Locate the cell with the specified text and output its (X, Y) center coordinate. 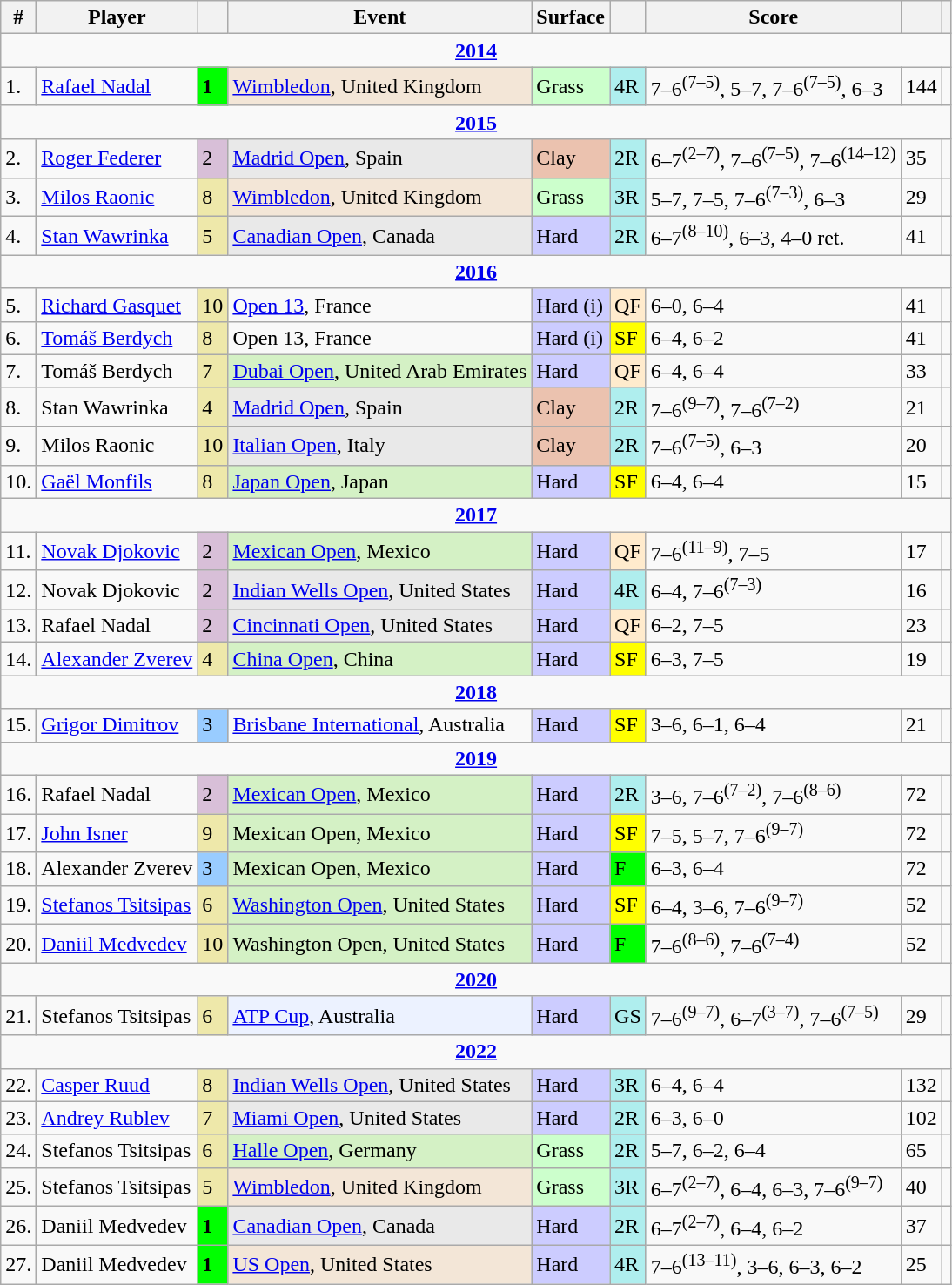
11. (19, 552)
Grigor Dimitrov (117, 725)
33 (921, 371)
GS (628, 1015)
35 (921, 158)
US Open, United States (379, 1264)
Brisbane International, Australia (379, 725)
7. (19, 371)
Cincinnati Open, United States (379, 626)
24. (19, 1151)
5–7, 6–2, 6–4 (773, 1151)
8. (19, 407)
7–6(11–9), 7–5 (773, 552)
1. (19, 87)
17. (19, 834)
2020 (477, 979)
15. (19, 725)
7–6(13–11), 3–6, 6–3, 6–2 (773, 1264)
6–4, 6–2 (773, 338)
12. (19, 590)
Richard Gasquet (117, 305)
15 (921, 482)
6–3, 6–4 (773, 869)
2018 (477, 692)
Casper Ruud (117, 1085)
16 (921, 590)
Halle Open, Germany (379, 1151)
19 (921, 659)
25 (921, 1264)
26. (19, 1226)
23 (921, 626)
2015 (477, 122)
6–7(8–10), 6–3, 4–0 ret. (773, 237)
3–6, 6–1, 6–4 (773, 725)
6–7(2–7), 7–6(7–5), 7–6(14–12) (773, 158)
Score (773, 17)
6–3, 6–0 (773, 1118)
2017 (477, 515)
2016 (477, 272)
5–7, 7–5, 7–6(7–3), 6–3 (773, 197)
4. (19, 237)
Player (117, 17)
Surface (571, 17)
# (19, 17)
6. (19, 338)
Gaël Monfils (117, 482)
China Open, China (379, 659)
ATP Cup, Australia (379, 1015)
Dubai Open, United Arab Emirates (379, 371)
20. (19, 944)
7–6(9–7), 6–7(3–7), 7–6(7–5) (773, 1015)
7–6(7–5), 6–3 (773, 446)
9. (19, 446)
2. (19, 158)
3–6, 7–6(7–2), 7–6(8–6) (773, 794)
9 (212, 834)
102 (921, 1118)
Italian Open, Italy (379, 446)
40 (921, 1187)
7–6(7–5), 5–7, 7–6(7–5), 6–3 (773, 87)
37 (921, 1226)
6–4, 3–6, 7–6(9–7) (773, 905)
3. (19, 197)
144 (921, 87)
19. (19, 905)
7–6(8–6), 7–6(7–4) (773, 944)
6–7(2–7), 6–4, 6–2 (773, 1226)
5. (19, 305)
6–4, 7–6(7–3) (773, 590)
27. (19, 1264)
Miami Open, United States (379, 1118)
Japan Open, Japan (379, 482)
7–5, 5–7, 7–6(9–7) (773, 834)
13. (19, 626)
25. (19, 1187)
2014 (477, 50)
7–6(9–7), 7–6(7–2) (773, 407)
6–3, 7–5 (773, 659)
16. (19, 794)
65 (921, 1151)
14. (19, 659)
Roger Federer (117, 158)
Andrey Rublev (117, 1118)
20 (921, 446)
Event (379, 17)
23. (19, 1118)
22. (19, 1085)
132 (921, 1085)
2019 (477, 758)
John Isner (117, 834)
18. (19, 869)
2022 (477, 1052)
17 (921, 552)
6–0, 6–4 (773, 305)
6–2, 7–5 (773, 626)
10. (19, 482)
6–7(2–7), 6–4, 6–3, 7–6(9–7) (773, 1187)
21. (19, 1015)
